Search for the cell housing the specified text and yield its (X, Y) center coordinate. 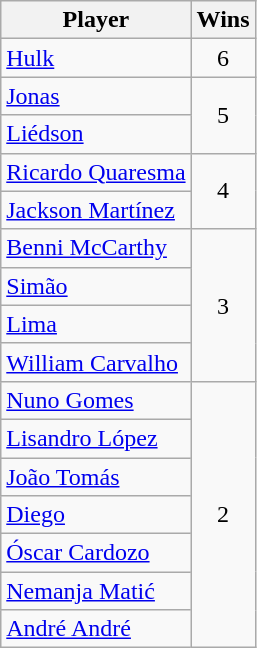
Lima (96, 324)
William Carvalho (96, 362)
Diego (96, 515)
Ricardo Quaresma (96, 172)
Óscar Cardozo (96, 553)
João Tomás (96, 477)
Player (96, 20)
Hulk (96, 58)
2 (223, 514)
6 (223, 58)
3 (223, 305)
Wins (223, 20)
Nuno Gomes (96, 400)
Simão (96, 286)
Nemanja Matić (96, 591)
André André (96, 629)
5 (223, 115)
Benni McCarthy (96, 248)
Jackson Martínez (96, 210)
Liédson (96, 134)
4 (223, 191)
Jonas (96, 96)
Lisandro López (96, 438)
